Capture the cell that displays the provided text and extract its (x, y) central coordinate. 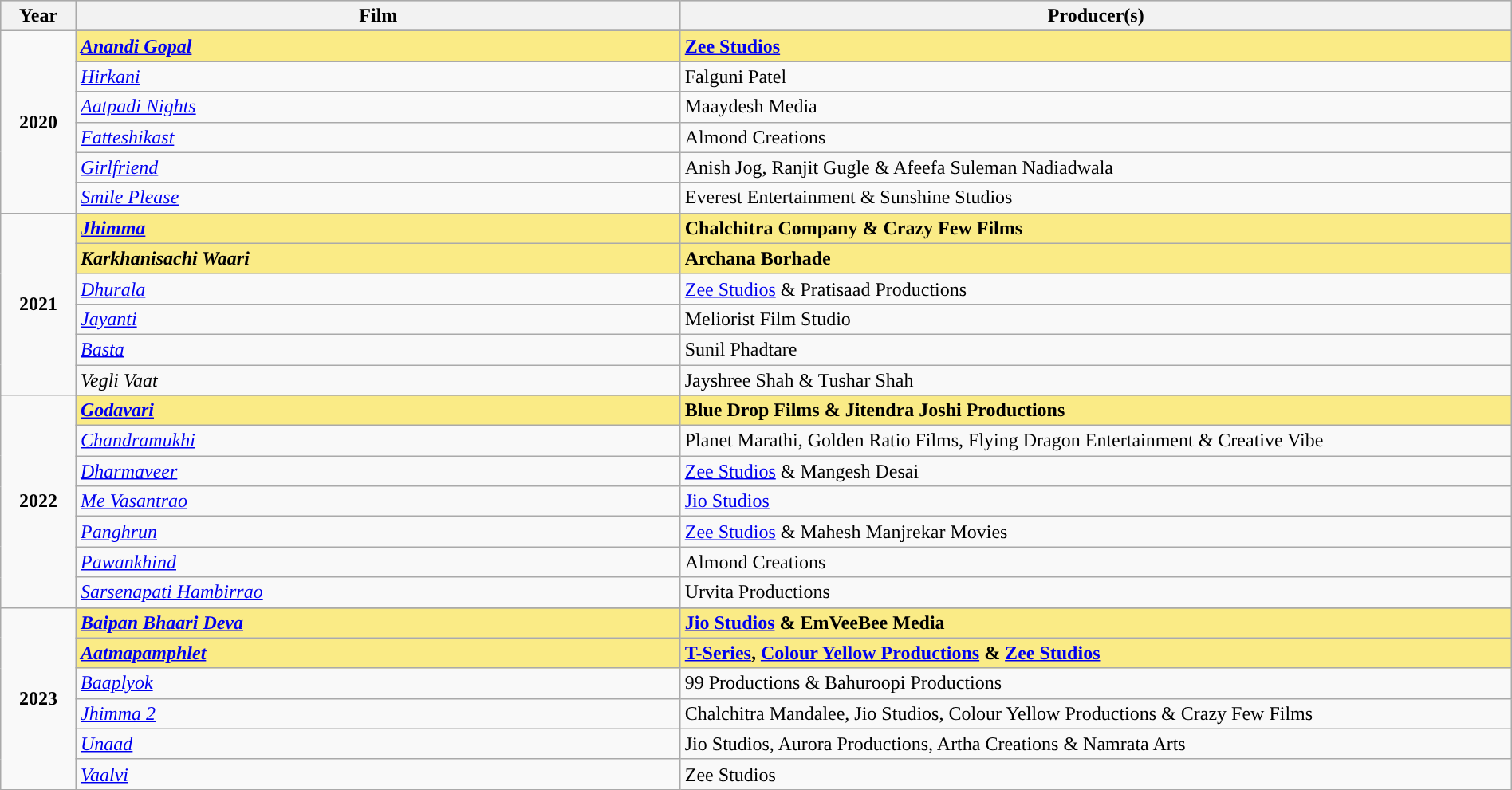
Zee Studios & Pratisaad Productions (1096, 289)
Me Vasantrao (378, 501)
Jayanti (378, 319)
Baipan Bhaari Deva (378, 623)
Jio Studios & EmVeeBee Media (1096, 623)
99 Productions & Bahuroopi Productions (1096, 683)
Jio Studios (1096, 501)
Maaydesh Media (1096, 107)
Pawankhind (378, 562)
Falguni Patel (1096, 77)
Panghrun (378, 532)
Jayshree Shah & Tushar Shah (1096, 380)
Jhimma 2 (378, 713)
Smile Please (378, 198)
Sunil Phadtare (1096, 349)
Sarsenapati Hambirrao (378, 592)
Film (378, 16)
Vaalvi (378, 774)
Zee Studios & Mahesh Manjrekar Movies (1096, 532)
Chalchitra Mandalee, Jio Studios, Colour Yellow Productions & Crazy Few Films (1096, 713)
Godavari (378, 411)
Aatpadi Nights (378, 107)
Year (38, 16)
Everest Entertainment & Sunshine Studios (1096, 198)
Jhimma (378, 228)
Chalchitra Company & Crazy Few Films (1096, 228)
Dhurala (378, 289)
Girlfriend (378, 167)
2023 (38, 698)
Dharmaveer (378, 471)
Basta (378, 349)
T-Series, Colour Yellow Productions & Zee Studios (1096, 653)
2021 (38, 304)
Planet Marathi, Golden Ratio Films, Flying Dragon Entertainment & Creative Vibe (1096, 441)
2020 (38, 122)
Hirkani (378, 77)
Blue Drop Films & Jitendra Joshi Productions (1096, 411)
Vegli Vaat (378, 380)
Karkhanisachi Waari (378, 258)
Producer(s) (1096, 16)
Baaplyok (378, 683)
Chandramukhi (378, 441)
Zee Studios & Mangesh Desai (1096, 471)
2022 (38, 501)
Fatteshikast (378, 137)
Jio Studios, Aurora Productions, Artha Creations & Namrata Arts (1096, 744)
Anandi Gopal (378, 46)
Urvita Productions (1096, 592)
Archana Borhade (1096, 258)
Meliorist Film Studio (1096, 319)
Aatmapamphlet (378, 653)
Unaad (378, 744)
Anish Jog, Ranjit Gugle & Afeefa Suleman Nadiadwala (1096, 167)
